For the text-containing cell, return its midpoint in (x, y) coordinate format. 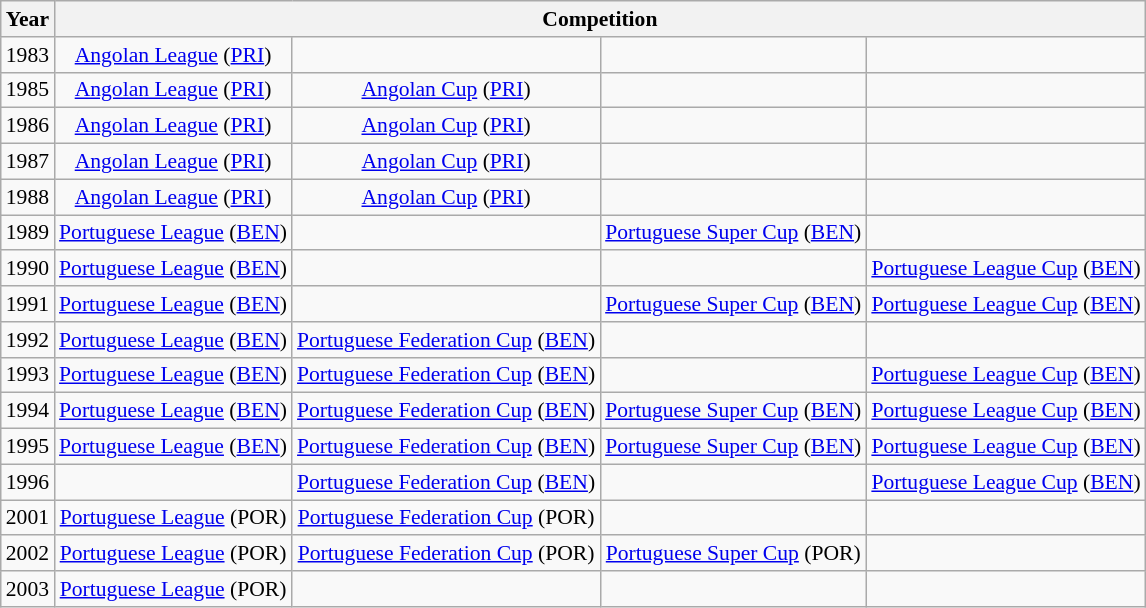
1988 (28, 197)
1990 (28, 269)
1985 (28, 90)
1996 (28, 482)
2003 (28, 589)
Portuguese Super Cup (POR) (733, 554)
Year (28, 19)
1989 (28, 233)
1983 (28, 55)
1993 (28, 375)
1991 (28, 304)
Competition (600, 19)
1992 (28, 340)
1987 (28, 162)
1994 (28, 411)
1986 (28, 126)
2002 (28, 554)
1995 (28, 447)
2001 (28, 518)
